Locate the cell with the specified text and output its (X, Y) center coordinate. 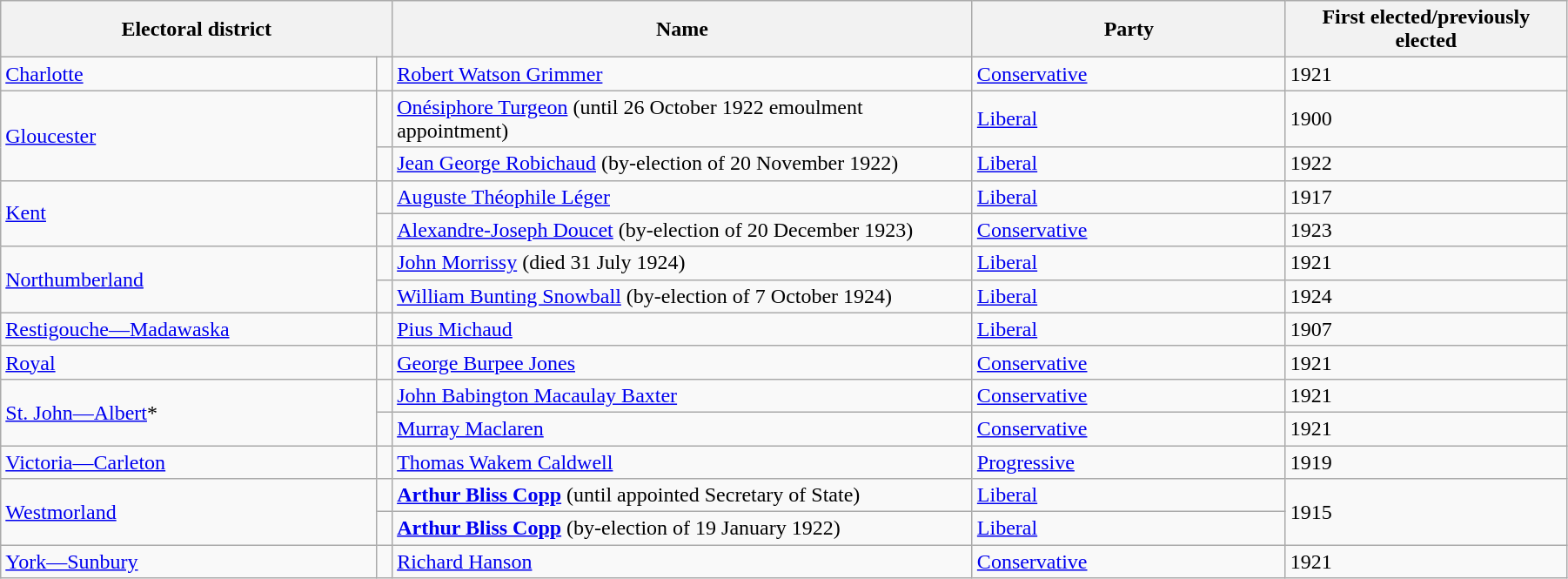
1917 (1425, 197)
Victoria—Carleton (189, 462)
Gloucester (189, 136)
1900 (1425, 118)
Richard Hanson (682, 562)
Party (1129, 30)
Progressive (1129, 462)
Restigouche—Madawaska (189, 329)
Alexandre-Joseph Doucet (by-election of 20 December 1923) (682, 230)
Jean George Robichaud (by-election of 20 November 1922) (682, 164)
Auguste Théophile Léger (682, 197)
Electoral district (197, 30)
1915 (1425, 512)
1919 (1425, 462)
William Bunting Snowball (by-election of 7 October 1924) (682, 296)
Northumberland (189, 279)
1924 (1425, 296)
Onésiphore Turgeon (until 26 October 1922 emoulment appointment) (682, 118)
Kent (189, 213)
George Burpee Jones (682, 362)
Murray Maclaren (682, 428)
Arthur Bliss Copp (until appointed Secretary of State) (682, 495)
Royal (189, 362)
Name (682, 30)
York—Sunbury (189, 562)
Arthur Bliss Copp (by-election of 19 January 1922) (682, 529)
John Morrissy (died 31 July 1924) (682, 263)
John Babington Macaulay Baxter (682, 395)
Pius Michaud (682, 329)
First elected/previously elected (1425, 30)
Robert Watson Grimmer (682, 74)
Westmorland (189, 512)
1907 (1425, 329)
Charlotte (189, 74)
1923 (1425, 230)
1922 (1425, 164)
St. John—Albert* (189, 412)
Thomas Wakem Caldwell (682, 462)
